Capture the cell that displays the provided text and extract its (X, Y) central coordinate. 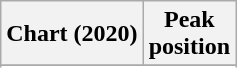
Chart (2020) (72, 34)
Peakposition (189, 34)
